Find where the given text appears and provide that cell's center as (X, Y) coordinate. 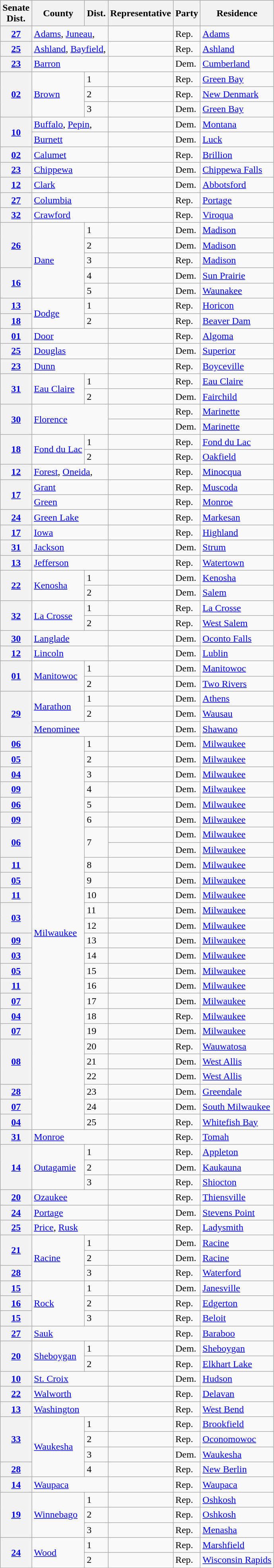
Wood (58, 1553)
Lublin (237, 653)
Markesan (237, 517)
Burnett (70, 139)
26 (16, 245)
Fairchild (237, 396)
Whitefish Bay (237, 1122)
SenateDist. (16, 14)
Montana (237, 124)
Cumberland (237, 64)
Brillion (237, 154)
Chippewa Falls (237, 170)
Dane (58, 260)
New Denmark (237, 94)
Party (187, 14)
Green Lake (70, 517)
Menasha (237, 1530)
Horicon (237, 306)
Appleton (237, 1152)
Chippewa (70, 170)
Muscoda (237, 487)
Lincoln (70, 653)
Elkhart Lake (237, 1364)
Door (70, 336)
Beaver Dam (237, 321)
Ashland (237, 49)
08 (16, 1061)
Stevens Point (237, 1213)
Dodge (58, 313)
Strum (237, 548)
Ozaukee (70, 1198)
West Bend (237, 1409)
Algoma (237, 336)
33 (16, 1439)
Walworth (70, 1394)
Thiensville (237, 1198)
Green (70, 502)
Delavan (237, 1394)
Shawano (237, 729)
Ashland, Bayfield, (70, 49)
Dunn (70, 366)
Washington (70, 1409)
Highland (237, 532)
8 (96, 865)
Barron (70, 64)
Florence (70, 419)
Greendale (237, 1092)
Waterford (237, 1273)
9 (96, 880)
Abbotsford (237, 185)
Representative (141, 14)
Marshfield (237, 1545)
Winnebago (58, 1515)
Two Rivers (237, 683)
Clark (70, 185)
New Berlin (237, 1470)
Edgerton (237, 1303)
Iowa (70, 532)
Grant (70, 487)
Sauk (70, 1333)
Wisconsin Rapids (237, 1560)
Price, Rusk (70, 1228)
Dist. (96, 14)
Columbia (70, 200)
Viroqua (237, 215)
Beloit (237, 1318)
Rock (58, 1303)
West Salem (237, 623)
Oconto Falls (237, 638)
Outagamie (58, 1167)
Baraboo (237, 1333)
Watertown (237, 563)
Forest, Oneida, (70, 472)
Jackson (70, 548)
Brown (58, 94)
Hudson (237, 1379)
Janesville (237, 1288)
Luck (237, 139)
Boyceville (237, 366)
Wausau (237, 714)
Marathon (58, 706)
Buffalo, Pepin, (70, 124)
Residence (237, 14)
29 (16, 714)
Superior (237, 351)
Oakfield (237, 457)
Sun Prairie (237, 276)
St. Croix (70, 1379)
Waunakee (237, 291)
Minocqua (237, 472)
South Milwaukee (237, 1107)
Oconomowoc (237, 1439)
6 (96, 820)
Langlade (70, 638)
Tomah (237, 1137)
Crawford (70, 215)
Jefferson (70, 563)
Douglas (70, 351)
Adams (237, 34)
Shiocton (237, 1182)
Brookfield (237, 1424)
Calumet (70, 154)
7 (96, 842)
Adams, Juneau, (70, 34)
Salem (237, 593)
Menominee (70, 729)
Wauwatosa (237, 1046)
Ladysmith (237, 1228)
Kaukauna (237, 1167)
County (58, 14)
Athens (237, 699)
